Pinpoint the cell where the given text exists, returning its (x, y) midpoint coordinate. 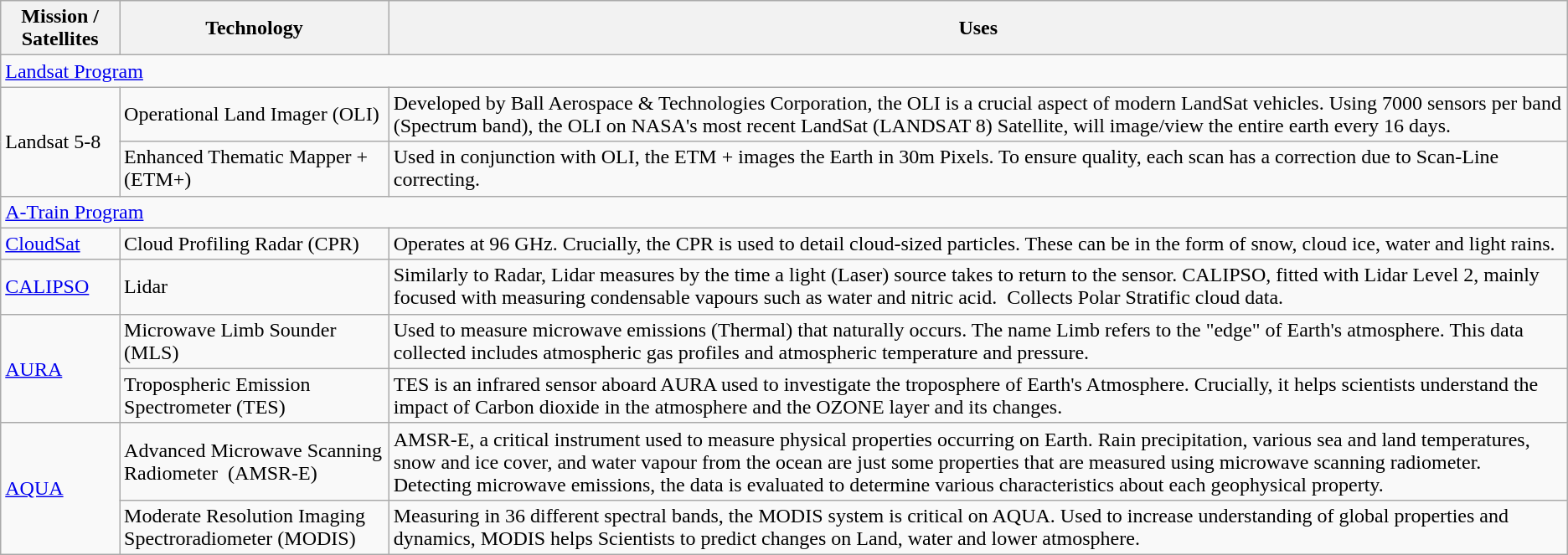
A-Train Program (784, 212)
Enhanced Thematic Mapper + (ETM+) (255, 169)
AURA (60, 368)
Technology (255, 28)
CloudSat (60, 244)
Lidar (255, 286)
Mission / Satellites (60, 28)
Landsat 5-8 (60, 141)
Advanced Microwave Scanning Radiometer (AMSR-E) (255, 461)
Landsat Program (784, 71)
Tropospheric Emission Spectrometer (TES) (255, 395)
Uses (978, 28)
Operational Land Imager (OLI) (255, 114)
Operates at 96 GHz. Crucially, the CPR is used to detail cloud-sized particles. These can be in the form of snow, cloud ice, water and light rains. (978, 244)
AQUA (60, 489)
Cloud Profiling Radar (CPR) (255, 244)
Microwave Limb Sounder (MLS) (255, 342)
Moderate Resolution Imaging Spectroradiometer (MODIS) (255, 527)
CALIPSO (60, 286)
Used in conjunction with OLI, the ETM + images the Earth in 30m Pixels. To ensure quality, each scan has a correction due to Scan-Line correcting. (978, 169)
